Search for the cell housing the specified text and yield its [X, Y] center coordinate. 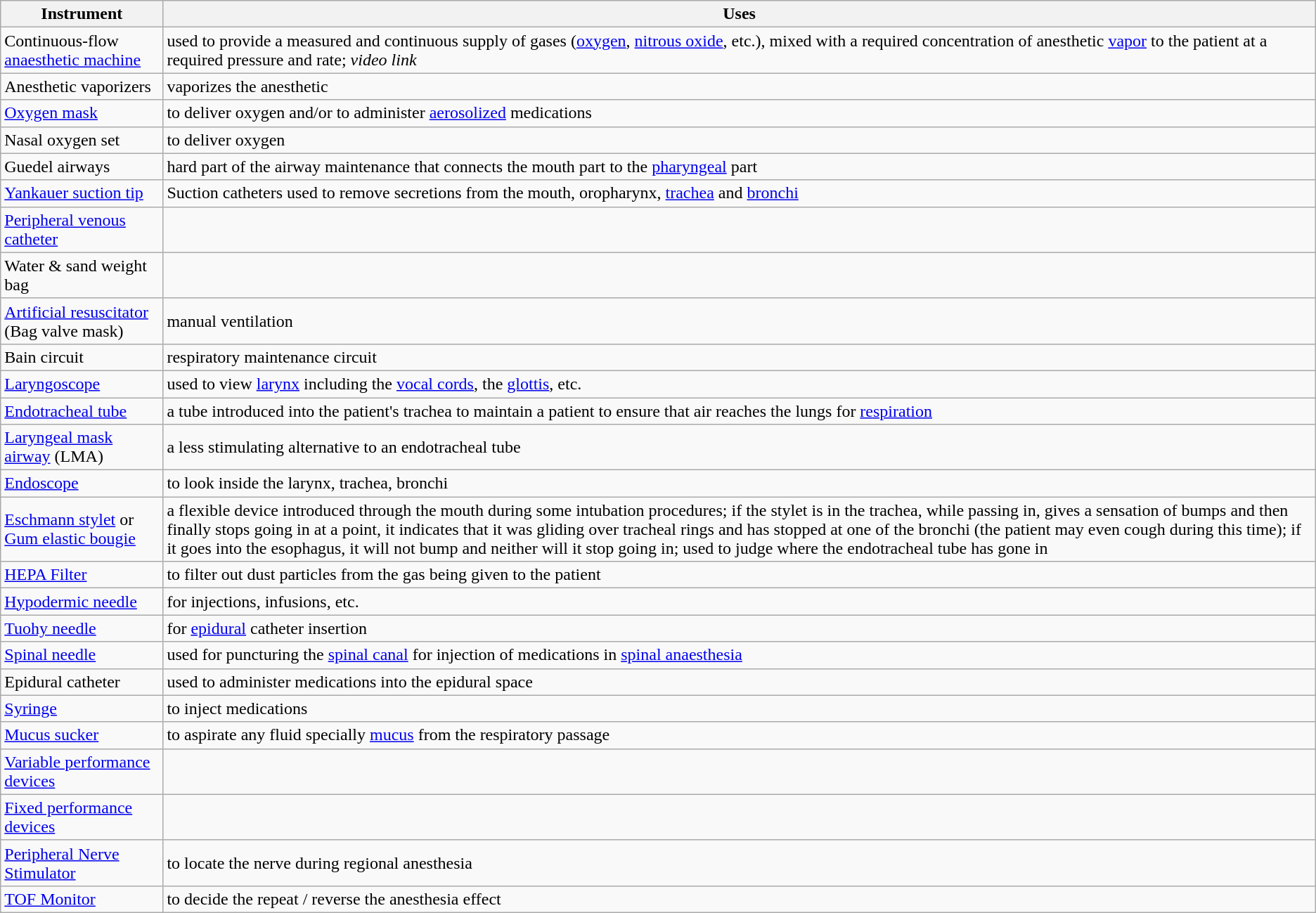
Epidural catheter [82, 682]
a less stimulating alternative to an endotracheal tube [740, 447]
TOF Monitor [82, 899]
to deliver oxygen [740, 140]
Spinal needle [82, 655]
Hypodermic needle [82, 602]
Endoscope [82, 484]
manual ventilation [740, 320]
Continuous-flow anaesthetic machine [82, 51]
to locate the nerve during regional anesthesia [740, 863]
Variable performance devices [82, 772]
for epidural catheter insertion [740, 628]
Syringe [82, 708]
hard part of the airway maintenance that connects the mouth part to the pharyngeal part [740, 167]
Laryngeal mask airway (LMA) [82, 447]
used for puncturing the spinal canal for injection of medications in spinal anaesthesia [740, 655]
respiratory maintenance circuit [740, 357]
Mucus sucker [82, 735]
Yankauer suction tip [82, 193]
Nasal oxygen set [82, 140]
Anesthetic vaporizers [82, 86]
Peripheral venous catheter [82, 229]
Instrument [82, 14]
Bain circuit [82, 357]
Uses [740, 14]
to inject medications [740, 708]
Laryngoscope [82, 384]
Eschmann stylet or Gum elastic bougie [82, 529]
to decide the repeat / reverse the anesthesia effect [740, 899]
Artificial resuscitator (Bag valve mask) [82, 320]
used to view larynx including the vocal cords, the glottis, etc. [740, 384]
Guedel airways [82, 167]
HEPA Filter [82, 575]
to aspirate any fluid specially mucus from the respiratory passage [740, 735]
used to administer medications into the epidural space [740, 682]
to deliver oxygen and/or to administer aerosolized medications [740, 113]
to look inside the larynx, trachea, bronchi [740, 484]
Tuohy needle [82, 628]
Suction catheters used to remove secretions from the mouth, oropharynx, trachea and bronchi [740, 193]
vaporizes the anesthetic [740, 86]
a tube introduced into the patient's trachea to maintain a patient to ensure that air reaches the lungs for respiration [740, 411]
Endotracheal tube [82, 411]
Peripheral Nerve Stimulator [82, 863]
Oxygen mask [82, 113]
Fixed performance devices [82, 817]
for injections, infusions, etc. [740, 602]
Water & sand weight bag [82, 276]
to filter out dust particles from the gas being given to the patient [740, 575]
